Identify which cell holds the provided text, then report its [x, y] central coordinate. 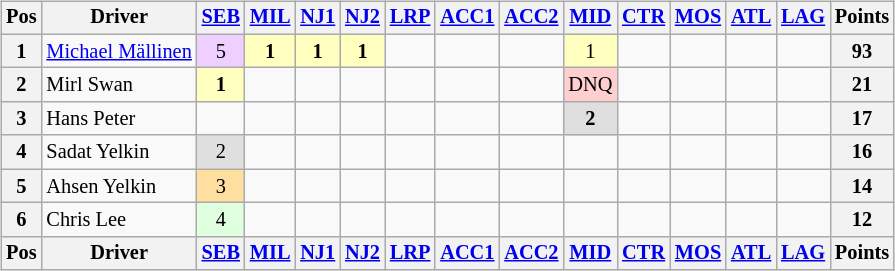
Sadat Yelkin [118, 152]
Mirl Swan [118, 85]
6 [21, 220]
Ahsen Yelkin [118, 186]
16 [862, 152]
93 [862, 51]
12 [862, 220]
21 [862, 85]
DNQ [590, 85]
Chris Lee [118, 220]
14 [862, 186]
Hans Peter [118, 119]
Michael Mällinen [118, 51]
17 [862, 119]
